Return [x, y] of the center of cell containing provided text 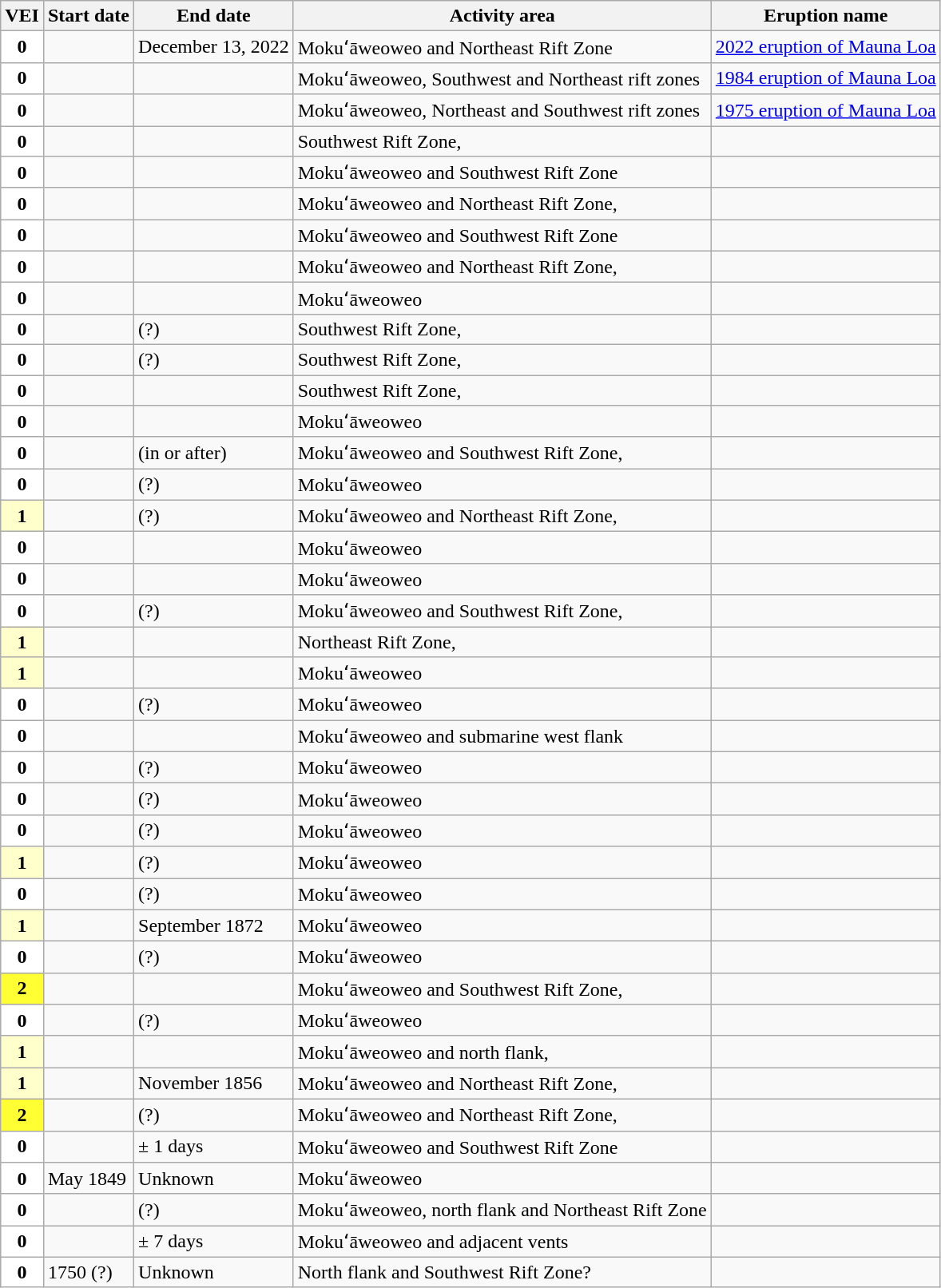
Northeast Rift Zone, [502, 641]
1750 (?) [88, 1272]
Start date [88, 16]
Mokuʻāweoweo, Southwest and Northeast rift zones [502, 78]
± 7 days [214, 1242]
September 1872 [214, 925]
1975 eruption of Mauna Loa [826, 110]
May 1849 [88, 1179]
Activity area [502, 16]
December 13, 2022 [214, 47]
1984 eruption of Mauna Loa [826, 78]
North flank and Southwest Rift Zone? [502, 1272]
± 1 days [214, 1147]
November 1856 [214, 1084]
Mokuʻāweoweo and north flank, [502, 1052]
Mokuʻāweoweo and Northeast Rift Zone [502, 47]
Mokuʻāweoweo, Northeast and Southwest rift zones [502, 110]
Mokuʻāweoweo and adjacent vents [502, 1242]
VEI [22, 16]
(in or after) [214, 453]
Mokuʻāweoweo, north flank and Northeast Rift Zone [502, 1210]
Eruption name [826, 16]
Mokuʻāweoweo and submarine west flank [502, 736]
2022 eruption of Mauna Loa [826, 47]
End date [214, 16]
